Return (X, Y) of the center of cell containing provided text 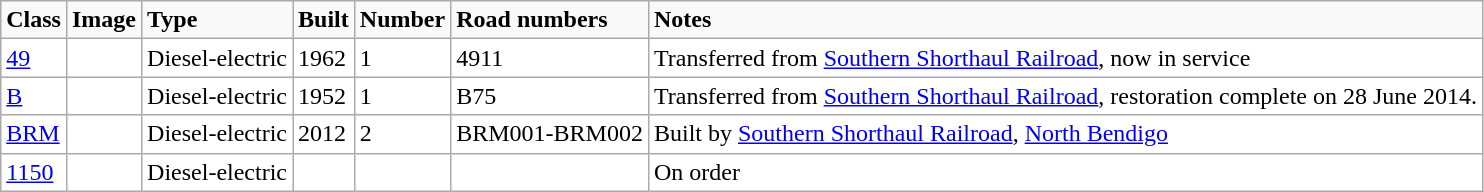
1952 (324, 96)
4911 (550, 58)
B75 (550, 96)
Built (324, 20)
Type (218, 20)
Notes (1065, 20)
2 (402, 134)
BRM001-BRM002 (550, 134)
Road numbers (550, 20)
BRM (34, 134)
Transferred from Southern Shorthaul Railroad, restoration complete on 28 June 2014. (1065, 96)
2012 (324, 134)
On order (1065, 172)
Transferred from Southern Shorthaul Railroad, now in service (1065, 58)
Image (104, 20)
Class (34, 20)
49 (34, 58)
Built by Southern Shorthaul Railroad, North Bendigo (1065, 134)
1962 (324, 58)
B (34, 96)
Number (402, 20)
1150 (34, 172)
